Identify which cell holds the provided text, then report its (X, Y) central coordinate. 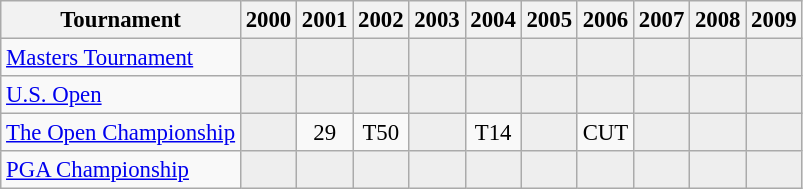
2004 (493, 20)
2009 (774, 20)
2007 (661, 20)
29 (325, 133)
U.S. Open (121, 95)
The Open Championship (121, 133)
2005 (549, 20)
2001 (325, 20)
T14 (493, 133)
Tournament (121, 20)
CUT (605, 133)
T50 (381, 133)
2003 (437, 20)
2002 (381, 20)
Masters Tournament (121, 58)
2006 (605, 20)
2000 (268, 20)
2008 (718, 20)
PGA Championship (121, 170)
